Provide the (x, y) coordinate of the cell's center where the given text is located.  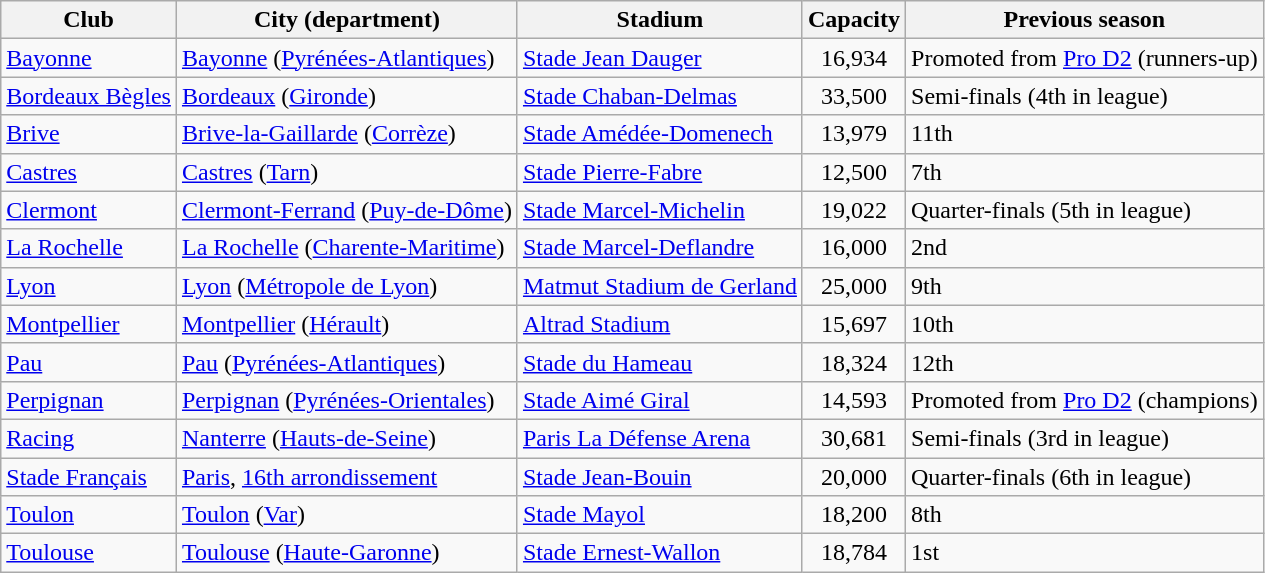
Semi-finals (4th in league) (1085, 96)
City (department) (346, 20)
Stade Jean-Bouin (660, 477)
18,200 (854, 515)
Stade Amédée-Domenech (660, 134)
Stade Marcel-Michelin (660, 210)
9th (1085, 286)
Perpignan (Pyrénées-Orientales) (346, 400)
Montpellier (89, 324)
La Rochelle (Charente-Maritime) (346, 248)
Toulouse (Haute-Garonne) (346, 553)
30,681 (854, 438)
Stadium (660, 20)
Pau (Pyrénées-Atlantiques) (346, 362)
Castres (89, 172)
Promoted from Pro D2 (champions) (1085, 400)
Stade Chaban-Delmas (660, 96)
Stade Ernest-Wallon (660, 553)
La Rochelle (89, 248)
Stade Jean Dauger (660, 58)
2nd (1085, 248)
Previous season (1085, 20)
25,000 (854, 286)
Bordeaux (Gironde) (346, 96)
33,500 (854, 96)
Stade du Hameau (660, 362)
Stade Pierre-Fabre (660, 172)
16,000 (854, 248)
Brive-la-Gaillarde (Corrèze) (346, 134)
7th (1085, 172)
15,697 (854, 324)
Stade Aimé Giral (660, 400)
Bayonne (89, 58)
Clermont (89, 210)
Montpellier (Hérault) (346, 324)
Paris, 16th arrondissement (346, 477)
Paris La Défense Arena (660, 438)
14,593 (854, 400)
12th (1085, 362)
Toulon (Var) (346, 515)
1st (1085, 553)
Promoted from Pro D2 (runners-up) (1085, 58)
19,022 (854, 210)
Lyon (Métropole de Lyon) (346, 286)
Stade Français (89, 477)
11th (1085, 134)
20,000 (854, 477)
Bordeaux Bègles (89, 96)
Semi-finals (3rd in league) (1085, 438)
Pau (89, 362)
8th (1085, 515)
Matmut Stadium de Gerland (660, 286)
13,979 (854, 134)
12,500 (854, 172)
Stade Mayol (660, 515)
Nanterre (Hauts-de-Seine) (346, 438)
Perpignan (89, 400)
Quarter-finals (5th in league) (1085, 210)
Stade Marcel-Deflandre (660, 248)
Clermont-Ferrand (Puy-de-Dôme) (346, 210)
Brive (89, 134)
10th (1085, 324)
Toulouse (89, 553)
18,784 (854, 553)
Racing (89, 438)
Altrad Stadium (660, 324)
Bayonne (Pyrénées-Atlantiques) (346, 58)
Quarter-finals (6th in league) (1085, 477)
Lyon (89, 286)
Capacity (854, 20)
16,934 (854, 58)
Castres (Tarn) (346, 172)
Club (89, 20)
Toulon (89, 515)
18,324 (854, 362)
